Locate the cell with the specified text and output its [X, Y] center coordinate. 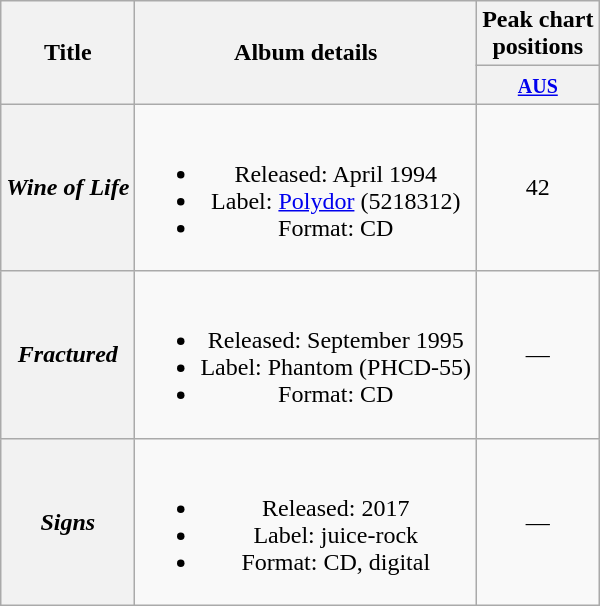
42 [538, 188]
Wine of Life [68, 188]
Title [68, 52]
Album details [306, 52]
Fractured [68, 354]
AUS [538, 85]
Signs [68, 522]
Released: April 1994Label: Polydor (5218312)Format: CD [306, 188]
Released: 2017Label: juice-rockFormat: CD, digital [306, 522]
Peak chartpositions [538, 34]
Released: September 1995Label: Phantom (PHCD-55)Format: CD [306, 354]
